Locate the cell with the specified text and output its (X, Y) center coordinate. 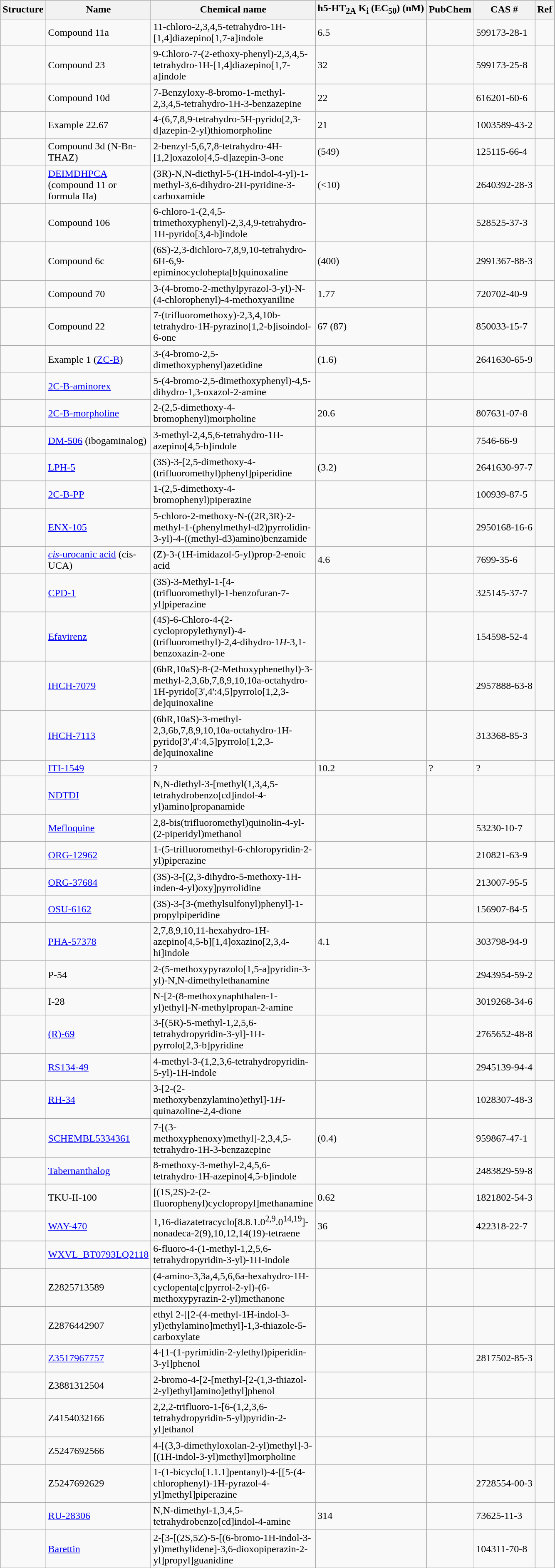
Compound 10d (98, 97)
NDTDI (98, 795)
Z4154032166 (98, 1418)
210821-63-9 (504, 855)
Example 1 (ZC-B) (98, 359)
4.6 (371, 560)
6.5 (371, 32)
2-[3-[(2S,5Z)-5-[(6-bromo-1H-indol-3-yl)methylidene]-3,6-dioxopiperazin-2-yl]propyl]guanidine (233, 1549)
(Z)-3-(1H-imidazol-5-yl)prop-2-enoic acid (233, 560)
213007-95-5 (504, 882)
32 (371, 65)
Barettin (98, 1549)
10.2 (371, 768)
2C-B-PP (98, 494)
(549) (371, 151)
SCHEMBL5334361 (98, 1138)
(3S)-3-[3-(methylsulfonyl)phenyl]-1-propylpiperidine (233, 909)
ethyl 2-[[2-(4-methyl-1H-indol-3-yl)ethylamino]methyl]-1,3-thiazole-5-carboxylate (233, 1325)
2C-B-morpholine (98, 414)
TKU-II-100 (98, 1197)
4.1 (371, 942)
N-[2-(8-methoxynaphthalen-1-yl)ethyl]-N-methylpropan-2-amine (233, 1002)
(6bR,10aS)-8-(2-Methoxyphenethyl)-3-methyl-2,3,6b,7,8,9,10,10a-octahydro-1H-pyrido[3',4':4,5]pyrrolo[1,2,3-de]quinoxaline (233, 686)
7699-35-6 (504, 560)
9-Chloro-7-(2-ethoxy-phenyl)-2,3,4,5-tetrahydro-1H-[1,4]diazepino[1,7-a]indole (233, 65)
2991367-88-3 (504, 261)
WAY-470 (98, 1226)
CPD-1 (98, 592)
Structure (23, 10)
1-(5-trifluoromethyl-6-chloropyridin-2-yl)piperazine (233, 855)
325145-37-7 (504, 592)
73625-11-3 (504, 1516)
PubChem (450, 10)
WXVL_BT0793LQ2118 (98, 1255)
h5-HT2A Ki (EC50) (nM) (371, 10)
2-bromo-4-[2-[methyl-[2-(1,3-thiazol-2-yl)ethyl]amino]ethyl]phenol (233, 1385)
Compound 22 (98, 327)
Chemical name (233, 10)
(3R)-N,N-diethyl-5-(1H-indol-4-yl)-1-methyl-3,6-dihydro-2H-pyridine-3-carboxamide (233, 184)
2943954-59-2 (504, 974)
154598-52-4 (504, 637)
104311-70-8 (504, 1549)
ENX-105 (98, 527)
3-(4-bromo-2-methylpyrazol-3-yl)-N-(4-chlorophenyl)-4-methoxyaniline (233, 294)
3-(4-bromo-2,5-dimethoxyphenyl)azetidine (233, 359)
5-chloro-2-methoxy-N-((2R,3R)-2-methyl-1-(phenylmethyl-d2)pyrrolidin-3-yl)-4-((methyl-d3)amino)benzamide (233, 527)
2957888-63-8 (504, 686)
N,N-dimethyl-1,3,4,5-tetrahydrobenzo[cd]indol-4-amine (233, 1516)
RU-28306 (98, 1516)
0.62 (371, 1197)
2728554-00-3 (504, 1483)
Z5247692629 (98, 1483)
ITI-1549 (98, 768)
1003589-43-2 (504, 125)
1-(2,5-dimethoxy-4-bromophenyl)piperazine (233, 494)
2C-B-aminorex (98, 386)
20.6 (371, 414)
4-[1-(1-pyrimidin-2-ylethyl)piperidin-3-yl]phenol (233, 1358)
[(1S,2S)-2-(2-fluorophenyl)cyclopropyl]methanamine (233, 1197)
100939-87-5 (504, 494)
1-(1-bicyclo[1.1.1]pentanyl)-4-[[5-(4-chlorophenyl)-1H-pyrazol-4-yl]methyl]piperazine (233, 1483)
8-methoxy-3-methyl-2,4,5,6-tetrahydro-1H-azepino[4,5-b]indole (233, 1171)
2,8-bis(trifluoromethyl)quinolin-4-yl-(2-piperidyl)methanol (233, 828)
807631-07-8 (504, 414)
2-(2,5-dimethoxy-4-bromophenyl)morpholine (233, 414)
7-[(3-methoxyphenoxy)methyl]-2,3,4,5-tetrahydro-1H-3-benzazepine (233, 1138)
PHA-57378 (98, 942)
CAS # (504, 10)
Z2825713589 (98, 1287)
(6S)-2,3-dichloro-7,8,9,10-tetrahydro-6H-6,9-epiminocyclohepta[b]quinoxaline (233, 261)
2950168-16-6 (504, 527)
ORG-12962 (98, 855)
2817502-85-3 (504, 1358)
850033-15-7 (504, 327)
422318-22-7 (504, 1226)
7-Benzyloxy-8-bromo-1-methyl-2,3,4,5-tetrahydro-1H-3-benzazepine (233, 97)
I-28 (98, 1002)
7-(trifluoromethoxy)-2,3,4,10b-tetrahydro-1H-pyrazino[1,2-b]isoindol-6-one (233, 327)
156907-84-5 (504, 909)
Compound 106 (98, 223)
ORG-37684 (98, 882)
528525-37-3 (504, 223)
IHCH-7079 (98, 686)
616201-60-6 (504, 97)
22 (371, 97)
N,N-diethyl-3-[methyl(1,3,4,5-tetrahydrobenzo[cd]indol-4-yl)amino]propanamide (233, 795)
Compound 6c (98, 261)
2,2,2-trifluoro-1-[6-(1,2,3,6-tetrahydropyridin-5-yl)pyridin-2-yl]ethanol (233, 1418)
1,16-diazatetracyclo[8.8.1.02,9.014,19]-nonadeca-2(9),10,12,14(19)-tetraene (233, 1226)
53230-10-7 (504, 828)
Z2876442907 (98, 1325)
2945139-94-4 (504, 1067)
2641630-97-7 (504, 468)
2,7,8,9,10,11-hexahydro-1H-azepino[4,5-b][1,4]oxazino[2,3,4-hi]indole (233, 942)
(400) (371, 261)
(4S)-6-Chloro-4-(2-cyclopropylethynyl)-4-(trifluoromethyl)-2,4-dihydro-1H-3,1-benzoxazin-2-one (233, 637)
1.77 (371, 294)
OSU-6162 (98, 909)
2641630-65-9 (504, 359)
599173-25-8 (504, 65)
RS134-49 (98, 1067)
IHCH-7113 (98, 736)
Mefloquine (98, 828)
3-[(5R)-5-methyl-1,2,5,6-tetrahydropyridin-3-yl]-1H-pyrrolo[2,3-b]pyridine (233, 1034)
36 (371, 1226)
Compound 23 (98, 65)
720702-40-9 (504, 294)
(<10) (371, 184)
(1.6) (371, 359)
303798-94-9 (504, 942)
cis-urocanic acid (cis-UCA) (98, 560)
2-(5-methoxypyrazolo[1,5-a]pyridin-3-yl)-N,N-dimethylethanamine (233, 974)
Z3881312504 (98, 1385)
(6bR,10aS)-3-methyl-2,3,6b,7,8,9,10,10a-octahydro-1H-pyrido[3',4':4,5]pyrrolo[1,2,3-de]quinoxaline (233, 736)
(3.2) (371, 468)
Compound 70 (98, 294)
4-[(3,3-dimethyloxolan-2-yl)methyl]-3-[(1H-indol-3-yl)methyl]morpholine (233, 1450)
(3S)-3-[2,5-dimethoxy-4-(trifluoromethyl)phenyl]piperidine (233, 468)
3019268-34-6 (504, 1002)
1821802-54-3 (504, 1197)
Compound 3d (N-Bn-THAZ) (98, 151)
959867-47-1 (504, 1138)
(0.4) (371, 1138)
2483829-59-8 (504, 1171)
Name (98, 10)
RH-34 (98, 1100)
Tabernanthalog (98, 1171)
4-methyl-3-(1,2,3,6-tetrahydropyridin-5-yl)-1H-indole (233, 1067)
P-54 (98, 974)
LPH-5 (98, 468)
(R)-69 (98, 1034)
(3S)-3-Methyl-1-[4-(trifluoromethyl)-1-benzofuran-7-yl]piperazine (233, 592)
(4-amino-3,3a,4,5,6,6a-hexahydro-1H-cyclopenta[c]pyrrol-2-yl)-(6-methoxypyrazin-2-yl)methanone (233, 1287)
4-(6,7,8,9-tetrahydro-5H-pyrido[2,3-d]azepin-2-yl)thiomorpholine (233, 125)
21 (371, 125)
7546-66-9 (504, 440)
2640392-28-3 (504, 184)
3-[2-(2-methoxybenzylamino)ethyl]-1H-quinazoline-2,4-dione (233, 1100)
DEIMDHPCA (compound 11 or formula IIa) (98, 184)
67 (87) (371, 327)
125115-66-4 (504, 151)
6-fluoro-4-(1-methyl-1,2,5,6-tetrahydropyridin-3-yl)-1H-indole (233, 1255)
2-benzyl-5,6,7,8-tetrahydro-4H-[1,2]oxazolo[4,5-d]azepin-3-one (233, 151)
Compound 11a (98, 32)
Example 22.67 (98, 125)
3-methyl-2,4,5,6-tetrahydro-1H-azepino[4,5-b]indole (233, 440)
Ref (545, 10)
(3S)-3-[(2,3-dihydro-5-methoxy-1H-inden-4-yl)oxy]pyrrolidine (233, 882)
599173-28-1 (504, 32)
DM-506 (ibogaminalog) (98, 440)
Efavirenz (98, 637)
6-chloro-1-(2,4,5-trimethoxyphenyl)-2,3,4,9-tetrahydro-1H-pyrido[3,4-b]indole (233, 223)
Z3517967757 (98, 1358)
Z5247692566 (98, 1450)
11-chloro-2,3,4,5-tetrahydro-1H-[1,4]diazepino[1,7-a]indole (233, 32)
1028307-48-3 (504, 1100)
5-(4-bromo-2,5-dimethoxyphenyl)-4,5-dihydro-1,3-oxazol-2-amine (233, 386)
314 (371, 1516)
313368-85-3 (504, 736)
2765652-48-8 (504, 1034)
